Output the [X, Y] coordinate of the center of the cell containing the given text.  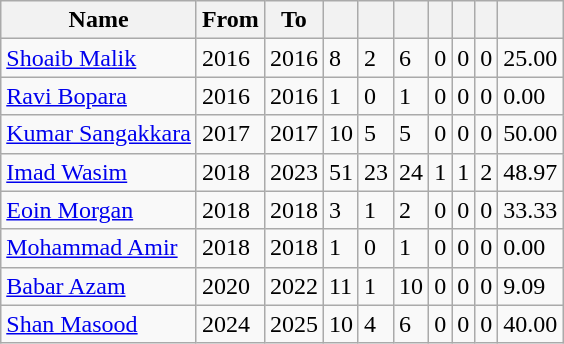
Kumar Sangakkara [99, 134]
Imad Wasim [99, 172]
24 [412, 172]
9.09 [530, 286]
3 [340, 210]
Mohammad Amir [99, 248]
2020 [230, 286]
25.00 [530, 58]
Babar Azam [99, 286]
40.00 [530, 324]
Shoaib Malik [99, 58]
Shan Masood [99, 324]
51 [340, 172]
8 [340, 58]
4 [376, 324]
2022 [294, 286]
33.33 [530, 210]
11 [340, 286]
48.97 [530, 172]
Name [99, 20]
2023 [294, 172]
2024 [230, 324]
2025 [294, 324]
To [294, 20]
50.00 [530, 134]
Ravi Bopara [99, 96]
From [230, 20]
23 [376, 172]
Eoin Morgan [99, 210]
